Provide the [x, y] coordinate of the cell's center where the given text is located.  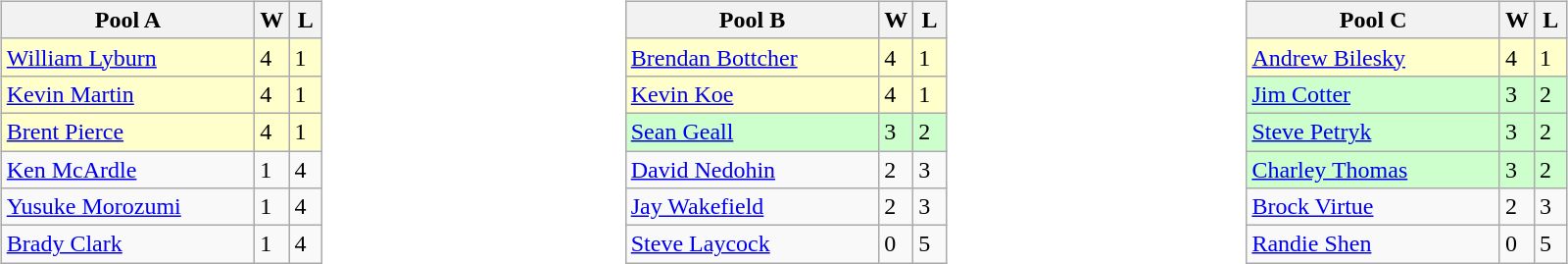
Pool B [753, 20]
Brendan Bottcher [753, 57]
Kevin Martin [127, 94]
Andrew Bilesky [1374, 57]
Steve Laycock [753, 244]
David Nedohin [753, 170]
Kevin Koe [753, 94]
Sean Geall [753, 132]
Steve Petryk [1374, 132]
Pool C [1374, 20]
Randie Shen [1374, 244]
Pool A [127, 20]
Charley Thomas [1374, 170]
Yusuke Morozumi [127, 207]
Brent Pierce [127, 132]
Brady Clark [127, 244]
Ken McArdle [127, 170]
Brock Virtue [1374, 207]
William Lyburn [127, 57]
Jay Wakefield [753, 207]
Jim Cotter [1374, 94]
